For the text-containing cell, return its midpoint in (x, y) coordinate format. 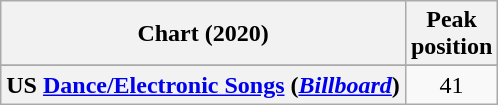
41 (451, 85)
Chart (2020) (204, 34)
Peakposition (451, 34)
US Dance/Electronic Songs (Billboard) (204, 85)
